Find where the given text appears and provide that cell's center as (X, Y) coordinate. 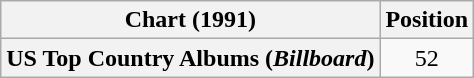
Chart (1991) (190, 20)
US Top Country Albums (Billboard) (190, 58)
Position (427, 20)
52 (427, 58)
